Find where the given text appears and provide that cell's center as [X, Y] coordinate. 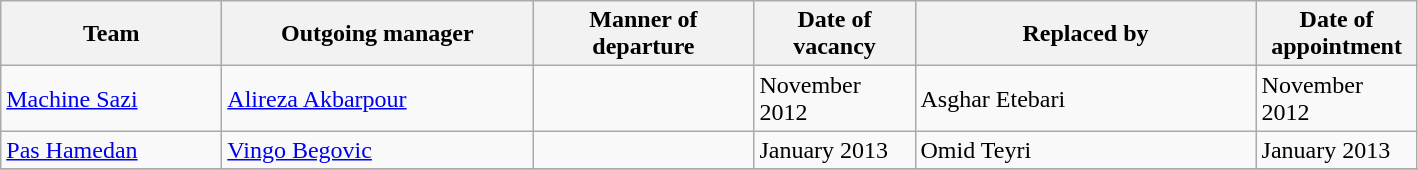
Date of appointment [1336, 34]
Omid Teyri [1086, 150]
Manner of departure [644, 34]
Replaced by [1086, 34]
Vingo Begovic [378, 150]
Outgoing manager [378, 34]
Asghar Etebari [1086, 98]
Date of vacancy [834, 34]
Team [112, 34]
Alireza Akbarpour [378, 98]
Pas Hamedan [112, 150]
Machine Sazi [112, 98]
